Return the (X, Y) coordinate for the center point of the cell that contains the specified text.  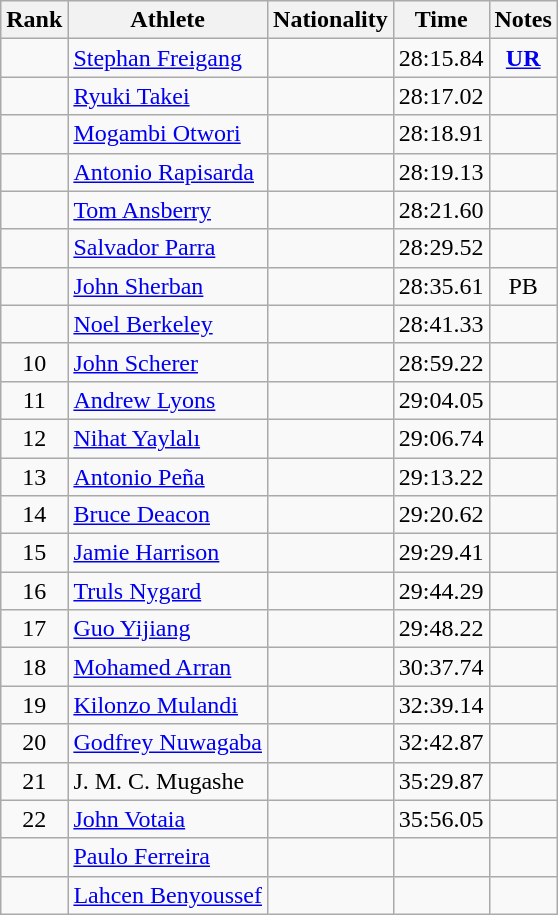
PB (523, 286)
Mogambi Otwori (168, 134)
John Votaia (168, 819)
12 (34, 438)
29:44.29 (441, 591)
Bruce Deacon (168, 515)
Noel Berkeley (168, 324)
Nihat Yaylalı (168, 438)
28:59.22 (441, 362)
16 (34, 591)
Mohamed Arran (168, 667)
Athlete (168, 20)
22 (34, 819)
28:35.61 (441, 286)
29:29.41 (441, 553)
Salvador Parra (168, 248)
Antonio Peña (168, 477)
21 (34, 781)
28:41.33 (441, 324)
29:04.05 (441, 400)
Time (441, 20)
32:42.87 (441, 743)
Guo Yijiang (168, 629)
10 (34, 362)
28:29.52 (441, 248)
17 (34, 629)
29:06.74 (441, 438)
28:18.91 (441, 134)
29:13.22 (441, 477)
28:19.13 (441, 172)
29:48.22 (441, 629)
Paulo Ferreira (168, 857)
Rank (34, 20)
28:21.60 (441, 210)
20 (34, 743)
29:20.62 (441, 515)
Truls Nygard (168, 591)
18 (34, 667)
11 (34, 400)
Nationality (331, 20)
John Scherer (168, 362)
28:15.84 (441, 58)
14 (34, 515)
Ryuki Takei (168, 96)
Antonio Rapisarda (168, 172)
19 (34, 705)
13 (34, 477)
32:39.14 (441, 705)
15 (34, 553)
John Sherban (168, 286)
UR (523, 58)
Jamie Harrison (168, 553)
Notes (523, 20)
Godfrey Nuwagaba (168, 743)
Andrew Lyons (168, 400)
30:37.74 (441, 667)
35:29.87 (441, 781)
Tom Ansberry (168, 210)
J. M. C. Mugashe (168, 781)
Kilonzo Mulandi (168, 705)
28:17.02 (441, 96)
35:56.05 (441, 819)
Stephan Freigang (168, 58)
Lahcen Benyoussef (168, 895)
